For the text-containing cell, return its midpoint in [x, y] coordinate format. 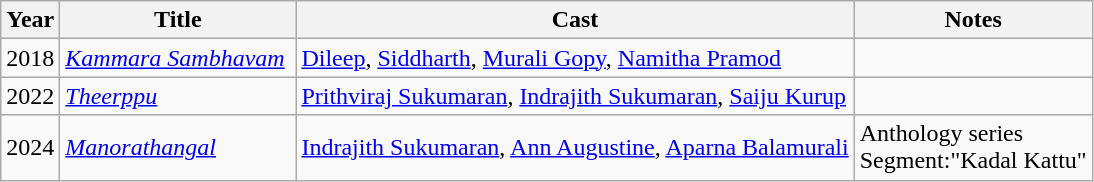
Dileep, Siddharth, Murali Gopy, Namitha Pramod [575, 58]
Theerppu [178, 96]
Prithviraj Sukumaran, Indrajith Sukumaran, Saiju Kurup [575, 96]
Notes [973, 20]
Title [178, 20]
Kammara Sambhavam [178, 58]
2018 [30, 58]
Indrajith Sukumaran, Ann Augustine, Aparna Balamurali [575, 148]
2022 [30, 96]
Anthology series Segment:"Kadal Kattu" [973, 148]
Year [30, 20]
2024 [30, 148]
Cast [575, 20]
Manorathangal [178, 148]
